Find where the given text appears and provide that cell's center as [X, Y] coordinate. 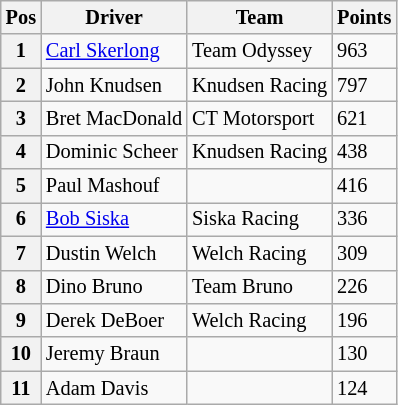
Adam Davis [114, 388]
Driver [114, 17]
6 [21, 219]
Paul Mashouf [114, 186]
Jeremy Braun [114, 354]
9 [21, 320]
Dustin Welch [114, 253]
John Knudsen [114, 85]
Dominic Scheer [114, 152]
336 [364, 219]
1 [21, 51]
3 [21, 118]
Derek DeBoer [114, 320]
416 [364, 186]
Team Bruno [260, 287]
Pos [21, 17]
2 [21, 85]
226 [364, 287]
Dino Bruno [114, 287]
10 [21, 354]
196 [364, 320]
Siska Racing [260, 219]
797 [364, 85]
Bret MacDonald [114, 118]
130 [364, 354]
438 [364, 152]
621 [364, 118]
Points [364, 17]
4 [21, 152]
11 [21, 388]
124 [364, 388]
Carl Skerlong [114, 51]
7 [21, 253]
CT Motorsport [260, 118]
309 [364, 253]
Bob Siska [114, 219]
963 [364, 51]
Team Odyssey [260, 51]
8 [21, 287]
Team [260, 17]
5 [21, 186]
